Find where the given text appears and provide that cell's center as [x, y] coordinate. 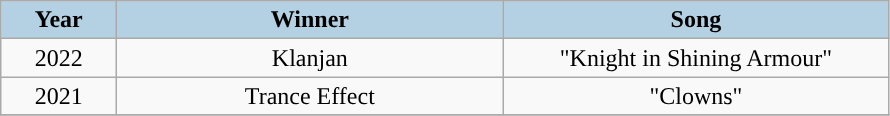
Year [59, 20]
Winner [310, 20]
"Knight in Shining Armour" [696, 58]
Trance Effect [310, 96]
Klanjan [310, 58]
2022 [59, 58]
Song [696, 20]
"Clowns" [696, 96]
2021 [59, 96]
